Return [X, Y] of the center of cell containing provided text 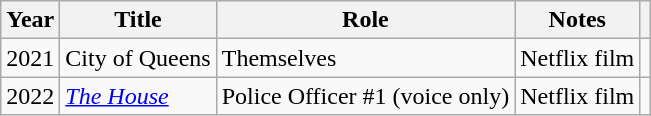
City of Queens [138, 58]
Title [138, 20]
Themselves [366, 58]
The House [138, 96]
2021 [30, 58]
Role [366, 20]
Police Officer #1 (voice only) [366, 96]
Year [30, 20]
Notes [578, 20]
2022 [30, 96]
